Search for the cell housing the specified text and yield its [X, Y] center coordinate. 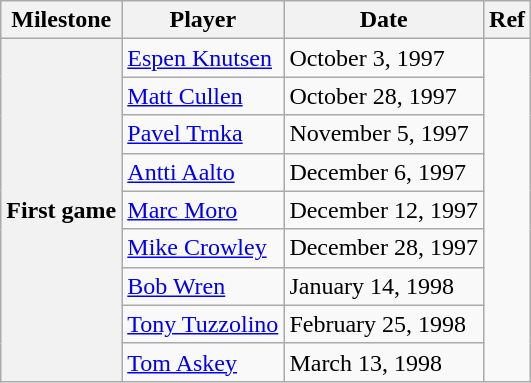
Matt Cullen [203, 96]
First game [62, 210]
Espen Knutsen [203, 58]
Tony Tuzzolino [203, 324]
Marc Moro [203, 210]
December 12, 1997 [384, 210]
October 3, 1997 [384, 58]
February 25, 1998 [384, 324]
Player [203, 20]
November 5, 1997 [384, 134]
Bob Wren [203, 286]
Milestone [62, 20]
Pavel Trnka [203, 134]
October 28, 1997 [384, 96]
December 28, 1997 [384, 248]
Antti Aalto [203, 172]
January 14, 1998 [384, 286]
December 6, 1997 [384, 172]
March 13, 1998 [384, 362]
Ref [508, 20]
Tom Askey [203, 362]
Date [384, 20]
Mike Crowley [203, 248]
